Search for the cell housing the specified text and yield its [X, Y] center coordinate. 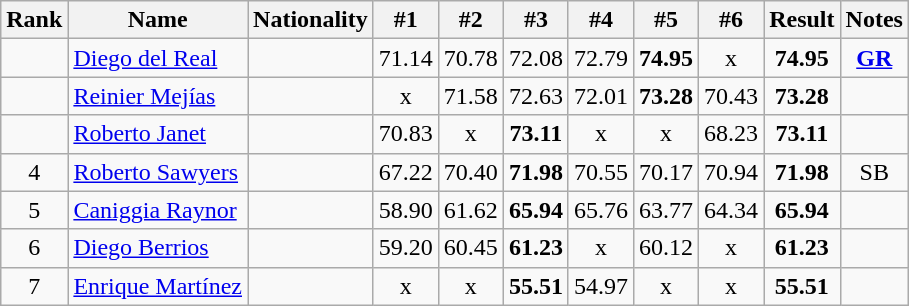
65.76 [600, 210]
72.63 [536, 96]
SB [874, 172]
5 [34, 210]
Rank [34, 20]
70.78 [470, 58]
72.01 [600, 96]
Result [802, 20]
59.20 [406, 248]
Name [158, 20]
72.79 [600, 58]
Roberto Janet [158, 134]
Caniggia Raynor [158, 210]
67.22 [406, 172]
64.34 [732, 210]
Nationality [311, 20]
63.77 [666, 210]
#1 [406, 20]
#5 [666, 20]
#2 [470, 20]
#3 [536, 20]
Enrique Martínez [158, 286]
Notes [874, 20]
61.62 [470, 210]
GR [874, 58]
70.40 [470, 172]
7 [34, 286]
70.94 [732, 172]
4 [34, 172]
70.43 [732, 96]
70.55 [600, 172]
72.08 [536, 58]
Diego del Real [158, 58]
6 [34, 248]
58.90 [406, 210]
60.45 [470, 248]
Reinier Mejías [158, 96]
70.17 [666, 172]
71.58 [470, 96]
54.97 [600, 286]
#4 [600, 20]
Diego Berrios [158, 248]
#6 [732, 20]
70.83 [406, 134]
71.14 [406, 58]
60.12 [666, 248]
68.23 [732, 134]
Roberto Sawyers [158, 172]
